Return the (x, y) coordinate for the center point of the cell that contains the specified text.  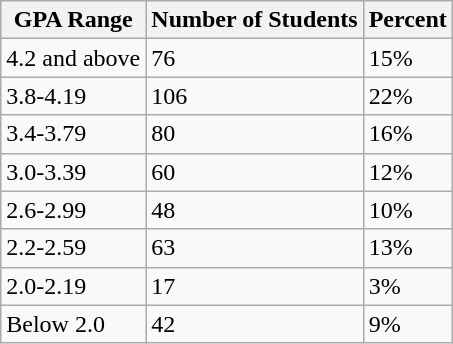
76 (254, 58)
63 (254, 248)
Percent (408, 20)
13% (408, 248)
2.6-2.99 (74, 210)
17 (254, 286)
15% (408, 58)
106 (254, 96)
4.2 and above (74, 58)
3% (408, 286)
Number of Students (254, 20)
42 (254, 324)
Below 2.0 (74, 324)
16% (408, 134)
10% (408, 210)
12% (408, 172)
3.8-4.19 (74, 96)
48 (254, 210)
3.0-3.39 (74, 172)
9% (408, 324)
60 (254, 172)
GPA Range (74, 20)
22% (408, 96)
80 (254, 134)
2.2-2.59 (74, 248)
2.0-2.19 (74, 286)
3.4-3.79 (74, 134)
